Return the (X, Y) coordinate for the center point of the cell that contains the specified text.  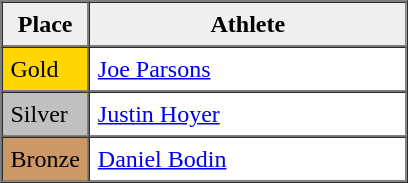
Silver (46, 114)
Bronze (46, 158)
Place (46, 24)
Joe Parsons (248, 68)
Athlete (248, 24)
Daniel Bodin (248, 158)
Justin Hoyer (248, 114)
Gold (46, 68)
